Pinpoint the cell where the given text exists, returning its (x, y) midpoint coordinate. 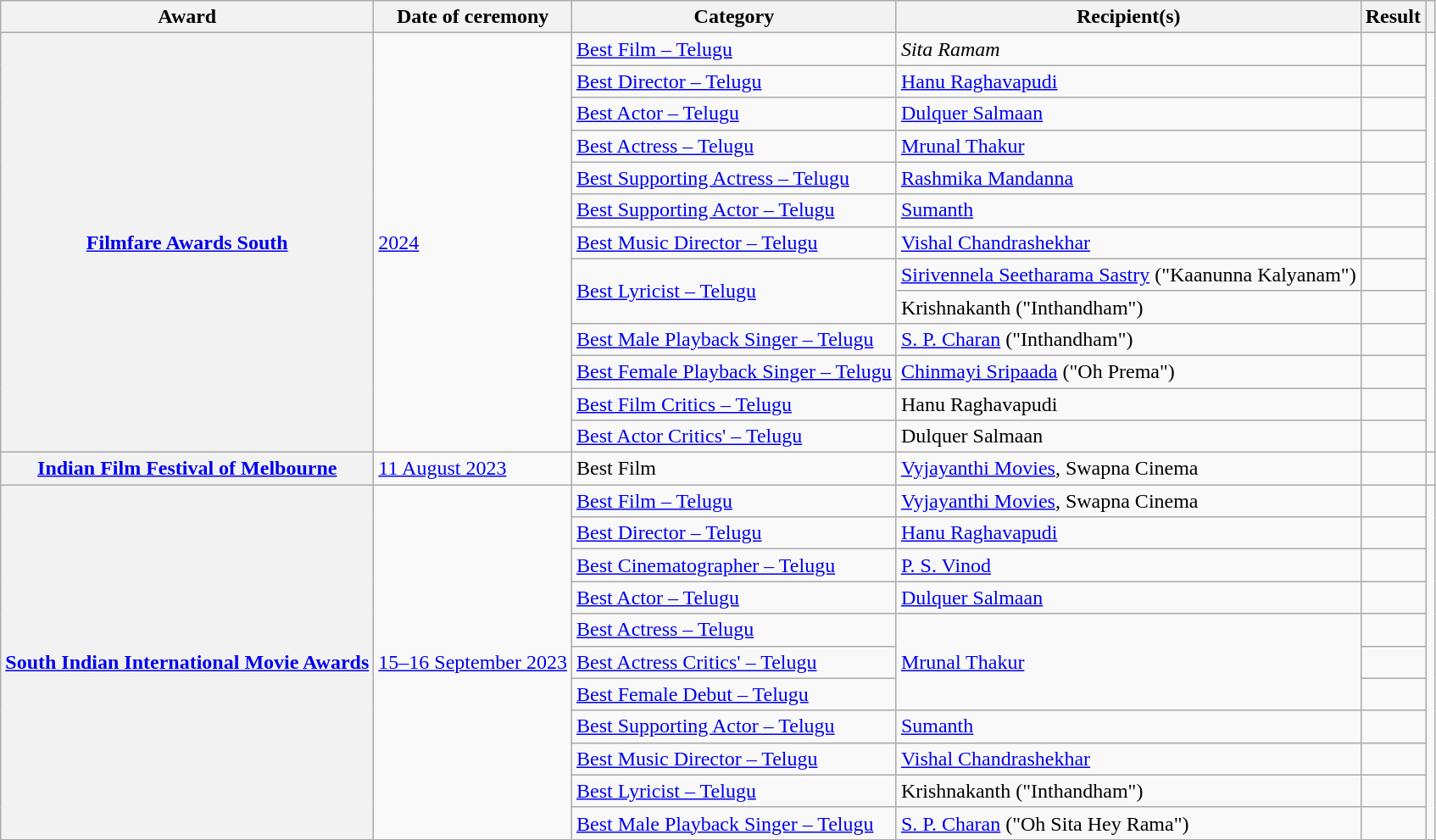
Best Female Playback Singer – Telugu (734, 371)
Best Supporting Actress – Telugu (734, 178)
11 August 2023 (473, 469)
Rashmika Mandanna (1128, 178)
Date of ceremony (473, 17)
Award (187, 17)
15–16 September 2023 (473, 663)
2024 (473, 242)
Sirivennela Seetharama Sastry ("Kaanunna Kalyanam") (1128, 275)
S. P. Charan ("Inthandham") (1128, 339)
Recipient(s) (1128, 17)
S. P. Charan ("Oh Sita Hey Rama") (1128, 823)
Best Actress Critics' – Telugu (734, 662)
Best Film Critics – Telugu (734, 404)
Best Film (734, 469)
Best Cinematographer – Telugu (734, 565)
Result (1393, 17)
Chinmayi Sripaada ("Oh Prema") (1128, 371)
Best Female Debut – Telugu (734, 694)
Sita Ramam (1128, 49)
Filmfare Awards South (187, 242)
P. S. Vinod (1128, 565)
South Indian International Movie Awards (187, 663)
Category (734, 17)
Best Actor Critics' – Telugu (734, 437)
Indian Film Festival of Melbourne (187, 469)
